Scan for the cell matching the given text and deliver its (X, Y) coordinate at center. 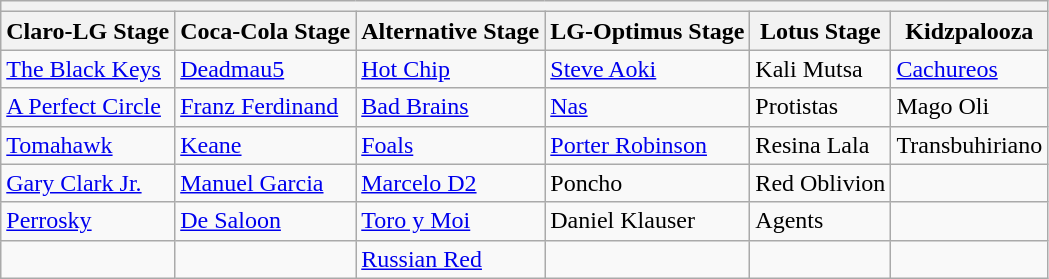
Marcelo D2 (450, 183)
Manuel Garcia (266, 183)
Mago Oli (970, 107)
Toro y Moi (450, 221)
Russian Red (450, 259)
Kidzpalooza (970, 31)
Alternative Stage (450, 31)
Perrosky (88, 221)
The Black Keys (88, 69)
Red Oblivion (820, 183)
Kali Mutsa (820, 69)
Steve Aoki (648, 69)
LG-Optimus Stage (648, 31)
Poncho (648, 183)
Cachureos (970, 69)
Claro-LG Stage (88, 31)
Porter Robinson (648, 145)
Gary Clark Jr. (88, 183)
Agents (820, 221)
Franz Ferdinand (266, 107)
Hot Chip (450, 69)
Resina Lala (820, 145)
Keane (266, 145)
Transbuhiriano (970, 145)
Coca-Cola Stage (266, 31)
De Saloon (266, 221)
Deadmau5 (266, 69)
Nas (648, 107)
Lotus Stage (820, 31)
Tomahawk (88, 145)
A Perfect Circle (88, 107)
Bad Brains (450, 107)
Protistas (820, 107)
Foals (450, 145)
Daniel Klauser (648, 221)
